Find where the given text appears and provide that cell's center as (x, y) coordinate. 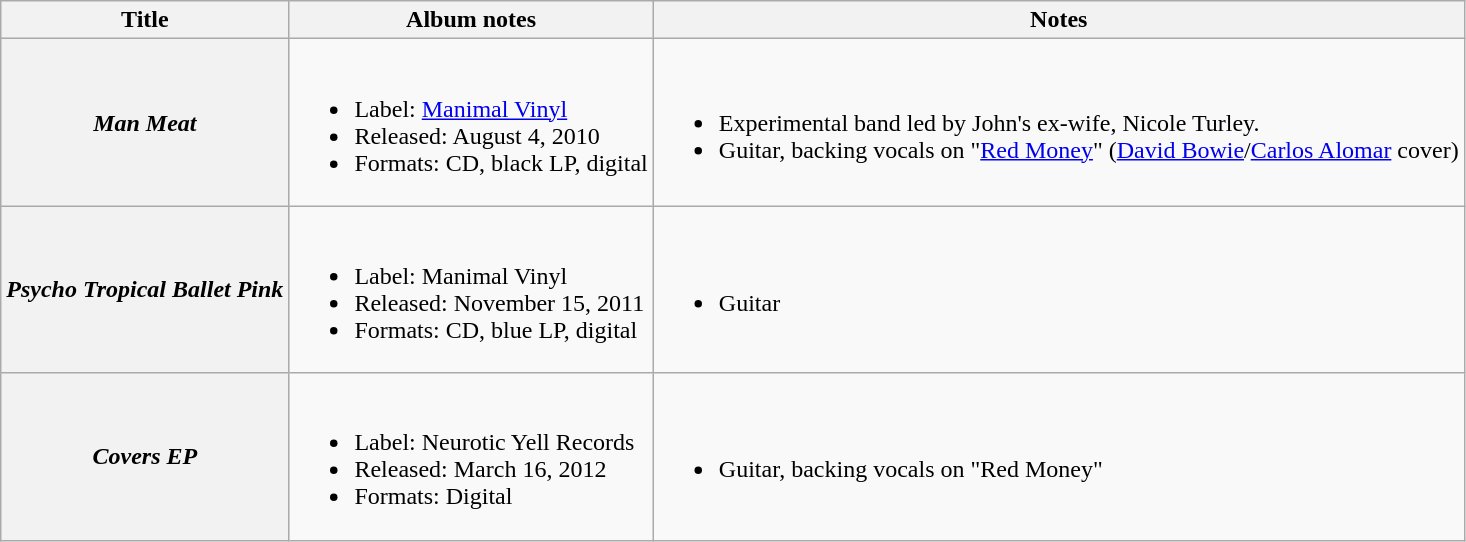
Man Meat (145, 122)
Psycho Tropical Ballet Pink (145, 290)
Covers EP (145, 456)
Guitar, backing vocals on "Red Money" (1058, 456)
Notes (1058, 20)
Label: Manimal VinylReleased: August 4, 2010Formats: CD, black LP, digital (471, 122)
Title (145, 20)
Label: Neurotic Yell RecordsReleased: March 16, 2012Formats: Digital (471, 456)
Experimental band led by John's ex-wife, Nicole Turley.Guitar, backing vocals on "Red Money" (David Bowie/Carlos Alomar cover) (1058, 122)
Label: Manimal VinylReleased: November 15, 2011Formats: CD, blue LP, digital (471, 290)
Album notes (471, 20)
Guitar (1058, 290)
